Search for the cell housing the specified text and yield its [X, Y] center coordinate. 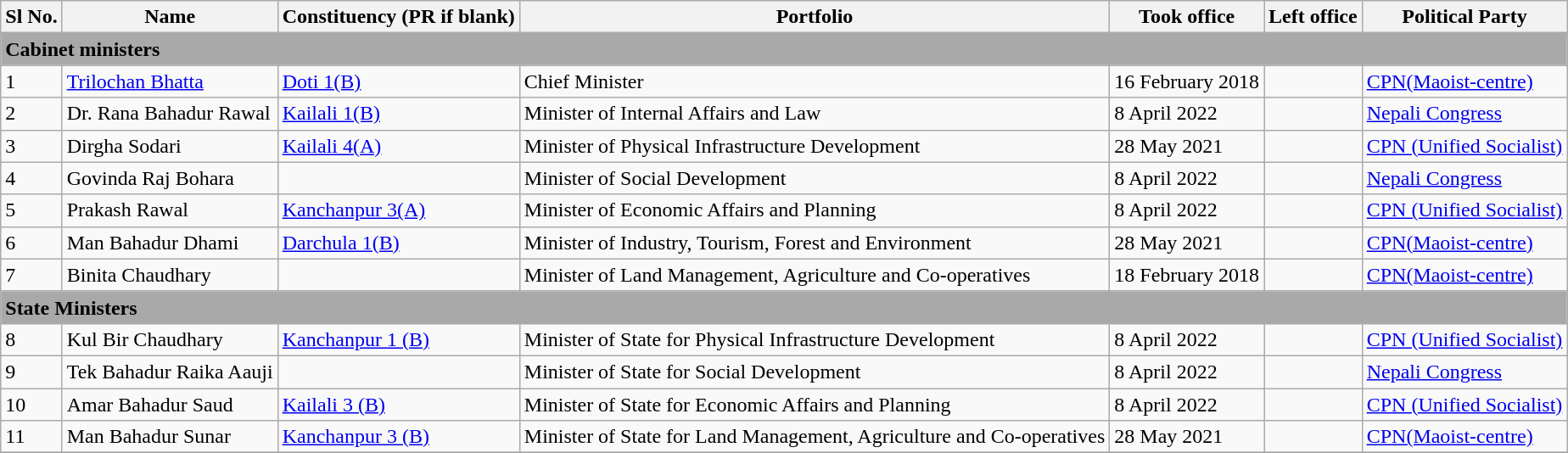
Doti 1(B) [399, 81]
Binita Chaudhary [170, 275]
Man Bahadur Sunar [170, 437]
Kailali 4(A) [399, 146]
Kailali 3 (B) [399, 405]
Darchula 1(B) [399, 243]
Kailali 1(B) [399, 114]
Trilochan Bhatta [170, 81]
8 [31, 339]
10 [31, 405]
Prakash Rawal [170, 210]
Left office [1313, 17]
Minister of Social Development [815, 178]
Minister of Economic Affairs and Planning [815, 210]
Amar Bahadur Saud [170, 405]
Tek Bahadur Raika Aauji [170, 372]
Minister of State for Social Development [815, 372]
Political Party [1464, 17]
16 February 2018 [1187, 81]
Minister of Land Management, Agriculture and Co-operatives [815, 275]
Kanchanpur 1 (B) [399, 339]
Minister of State for Physical Infrastructure Development [815, 339]
Sl No. [31, 17]
Minister of Industry, Tourism, Forest and Environment [815, 243]
18 February 2018 [1187, 275]
9 [31, 372]
Kul Bir Chaudhary [170, 339]
Govinda Raj Bohara [170, 178]
7 [31, 275]
Kanchanpur 3 (B) [399, 437]
11 [31, 437]
Minister of Internal Affairs and Law [815, 114]
Constituency (PR if blank) [399, 17]
Minister of Physical Infrastructure Development [815, 146]
Minister of State for Economic Affairs and Planning [815, 405]
Cabinet ministers [784, 49]
Chief Minister [815, 81]
Took office [1187, 17]
Man Bahadur Dhami [170, 243]
Name [170, 17]
3 [31, 146]
4 [31, 178]
Portfolio [815, 17]
Kanchanpur 3(A) [399, 210]
Dr. Rana Bahadur Rawal [170, 114]
2 [31, 114]
1 [31, 81]
Minister of State for Land Management, Agriculture and Co-operatives [815, 437]
5 [31, 210]
Dirgha Sodari [170, 146]
6 [31, 243]
State Ministers [784, 307]
